Capture the cell that displays the provided text and extract its [X, Y] central coordinate. 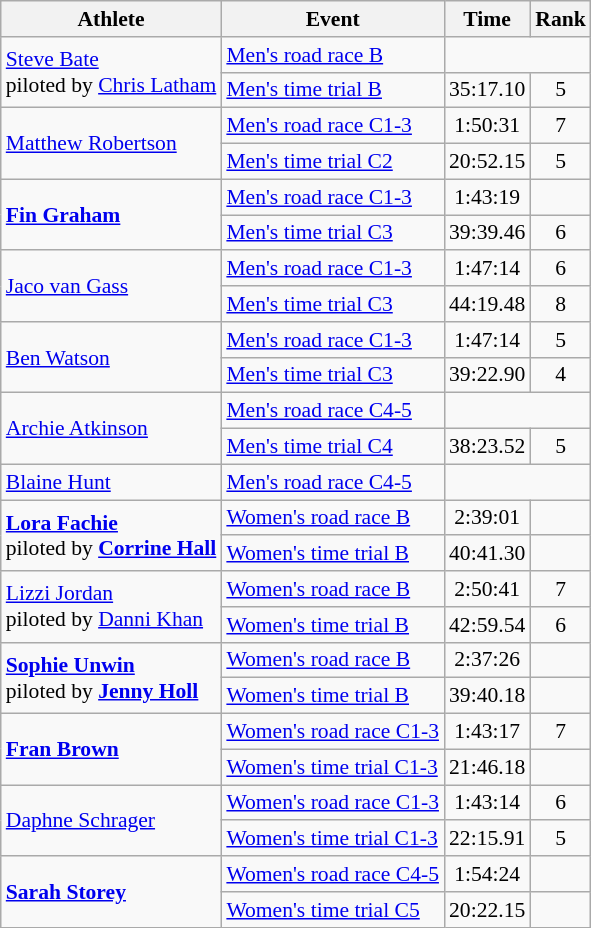
Time [487, 19]
Steve Batepiloted by Chris Latham [112, 72]
39:22.90 [487, 375]
38:23.52 [487, 447]
Sarah Storey [112, 892]
1:54:24 [487, 874]
Women's time trial C5 [332, 910]
20:52.15 [487, 162]
Lora Fachie piloted by Corrine Hall [112, 536]
Men's road race B [332, 55]
Daphne Schrager [112, 820]
1:43:19 [487, 197]
35:17.10 [487, 90]
Event [332, 19]
40:41.30 [487, 554]
Men's time trial C2 [332, 162]
Men's time trial B [332, 90]
2:37:26 [487, 660]
1:43:14 [487, 803]
20:22.15 [487, 910]
Men's time trial C4 [332, 447]
Lizzi Jordan piloted by Danni Khan [112, 606]
1:50:31 [487, 126]
21:46.18 [487, 767]
Women's road race C4-5 [332, 874]
39:40.18 [487, 696]
Matthew Robertson [112, 144]
Athlete [112, 19]
Archie Atkinson [112, 428]
22:15.91 [487, 839]
Sophie Unwin piloted by Jenny Holl [112, 678]
2:39:01 [487, 518]
Jaco van Gass [112, 286]
8 [560, 304]
Fran Brown [112, 750]
4 [560, 375]
Fin Graham [112, 214]
1:43:17 [487, 732]
2:50:41 [487, 589]
Blaine Hunt [112, 482]
39:39.46 [487, 233]
Rank [560, 19]
44:19.48 [487, 304]
Ben Watson [112, 358]
42:59.54 [487, 625]
